Scan for the cell matching the given text and deliver its [x, y] coordinate at center. 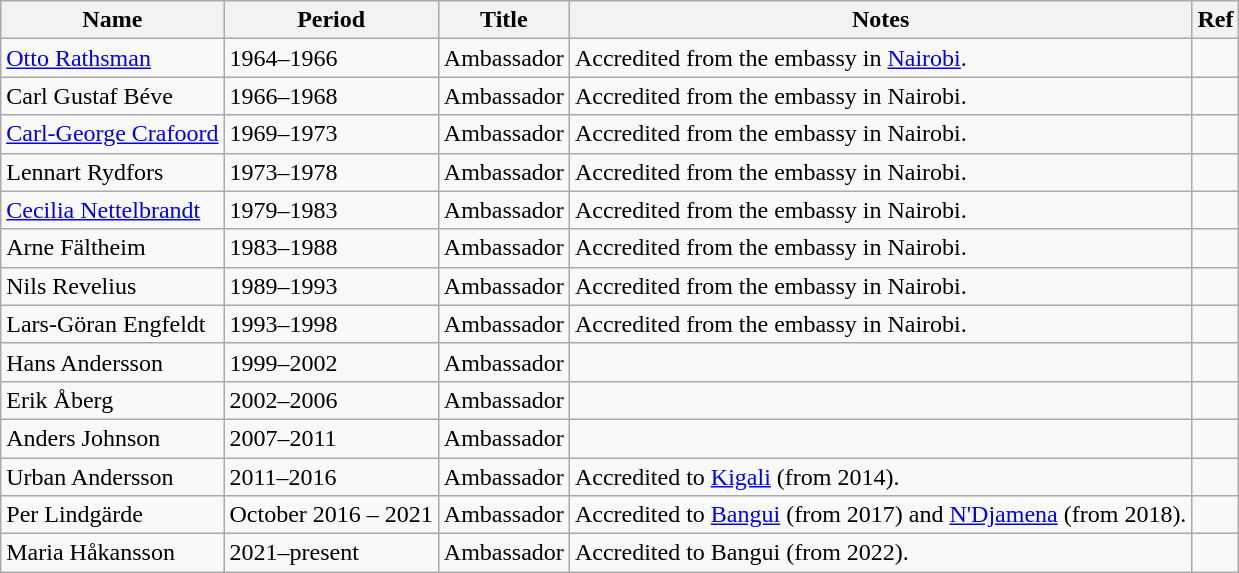
Maria Håkansson [112, 553]
Carl-George Crafoord [112, 134]
2011–2016 [331, 477]
1969–1973 [331, 134]
2002–2006 [331, 400]
Lennart Rydfors [112, 172]
Accredited to Bangui (from 2022). [880, 553]
Notes [880, 20]
Erik Åberg [112, 400]
Urban Andersson [112, 477]
Lars-Göran Engfeldt [112, 324]
Accredited to Kigali (from 2014). [880, 477]
October 2016 – 2021 [331, 515]
Per Lindgärde [112, 515]
Anders Johnson [112, 438]
Arne Fältheim [112, 248]
1993–1998 [331, 324]
Name [112, 20]
2021–present [331, 553]
1964–1966 [331, 58]
1999–2002 [331, 362]
Accredited to Bangui (from 2017) and N'Djamena (from 2018). [880, 515]
Otto Rathsman [112, 58]
2007–2011 [331, 438]
1973–1978 [331, 172]
1989–1993 [331, 286]
Title [504, 20]
Cecilia Nettelbrandt [112, 210]
Hans Andersson [112, 362]
Nils Revelius [112, 286]
Carl Gustaf Béve [112, 96]
1983–1988 [331, 248]
1979–1983 [331, 210]
Ref [1216, 20]
1966–1968 [331, 96]
Period [331, 20]
